Scan for the cell matching the given text and deliver its [X, Y] coordinate at center. 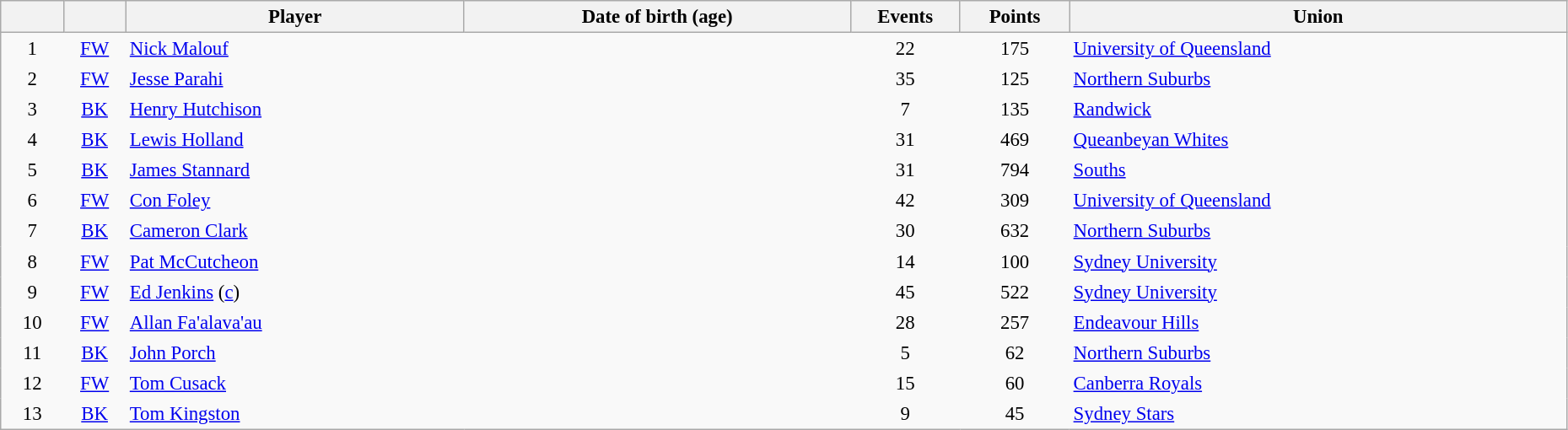
309 [1015, 201]
28 [905, 322]
Cameron Clark [295, 231]
135 [1015, 109]
Player [295, 17]
Union [1317, 17]
1 [32, 49]
8 [32, 261]
6 [32, 201]
James Stannard [295, 170]
62 [1015, 352]
100 [1015, 261]
Souths [1317, 170]
Endeavour Hills [1317, 322]
12 [32, 383]
175 [1015, 49]
10 [32, 322]
Date of birth (age) [657, 17]
Allan Fa'alava'au [295, 322]
30 [905, 231]
632 [1015, 231]
Sydney Stars [1317, 413]
3 [32, 109]
Nick Malouf [295, 49]
Events [905, 17]
Con Foley [295, 201]
Queanbeyan Whites [1317, 140]
522 [1015, 292]
Ed Jenkins (c) [295, 292]
11 [32, 352]
15 [905, 383]
35 [905, 78]
Tom Kingston [295, 413]
Jesse Parahi [295, 78]
469 [1015, 140]
42 [905, 201]
125 [1015, 78]
Points [1015, 17]
Tom Cusack [295, 383]
Lewis Holland [295, 140]
Randwick [1317, 109]
John Porch [295, 352]
13 [32, 413]
22 [905, 49]
Henry Hutchison [295, 109]
794 [1015, 170]
60 [1015, 383]
Pat McCutcheon [295, 261]
Canberra Royals [1317, 383]
14 [905, 261]
4 [32, 140]
257 [1015, 322]
2 [32, 78]
